Provide the [X, Y] coordinate of the cell's center where the given text is located.  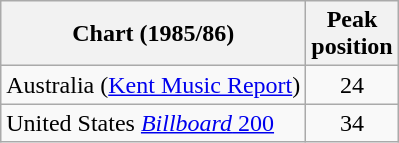
Chart (1985/86) [154, 34]
Peakposition [352, 34]
Australia (Kent Music Report) [154, 85]
24 [352, 85]
United States Billboard 200 [154, 123]
34 [352, 123]
